Capture the cell that displays the provided text and extract its [X, Y] central coordinate. 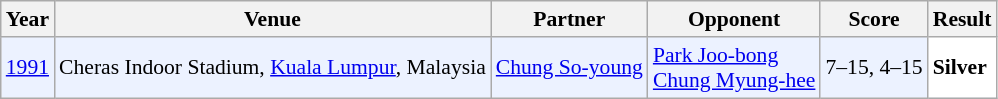
1991 [28, 68]
Score [874, 19]
Venue [272, 19]
Year [28, 19]
Silver [962, 68]
Cheras Indoor Stadium, Kuala Lumpur, Malaysia [272, 68]
Opponent [734, 19]
7–15, 4–15 [874, 68]
Chung So-young [570, 68]
Park Joo-bong Chung Myung-hee [734, 68]
Result [962, 19]
Partner [570, 19]
